For the text-containing cell, return its midpoint in [X, Y] coordinate format. 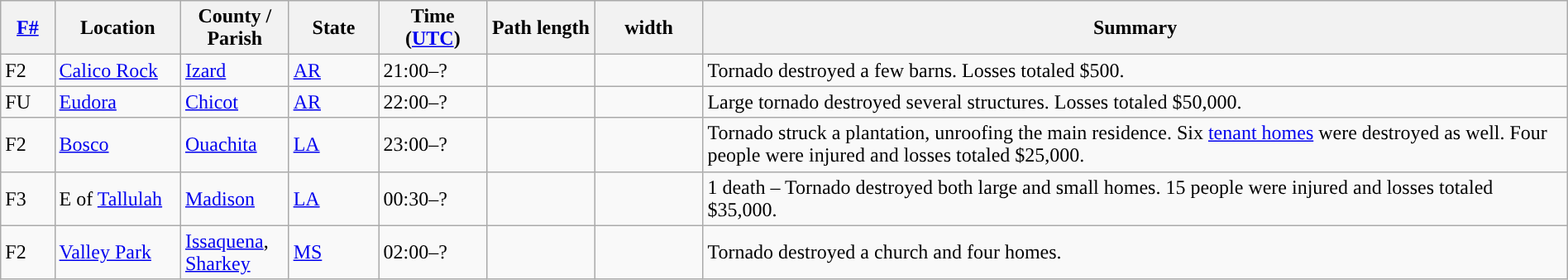
Summary [1135, 28]
Izard [235, 70]
Valley Park [117, 252]
County / Parish [235, 28]
00:30–? [433, 199]
Calico Rock [117, 70]
Eudora [117, 102]
Path length [541, 28]
Location [117, 28]
Tornado destroyed a few barns. Losses totaled $500. [1135, 70]
Bosco [117, 144]
F3 [28, 199]
Madison [235, 199]
Issaquena, Sharkey [235, 252]
22:00–? [433, 102]
State [334, 28]
MS [334, 252]
Chicot [235, 102]
FU [28, 102]
width [648, 28]
23:00–? [433, 144]
Ouachita [235, 144]
21:00–? [433, 70]
Time (UTC) [433, 28]
Large tornado destroyed several structures. Losses totaled $50,000. [1135, 102]
02:00–? [433, 252]
F# [28, 28]
Tornado destroyed a church and four homes. [1135, 252]
E of Tallulah [117, 199]
1 death – Tornado destroyed both large and small homes. 15 people were injured and losses totaled $35,000. [1135, 199]
